Determine the (x, y) coordinate at the center of the cell enclosing the given text.  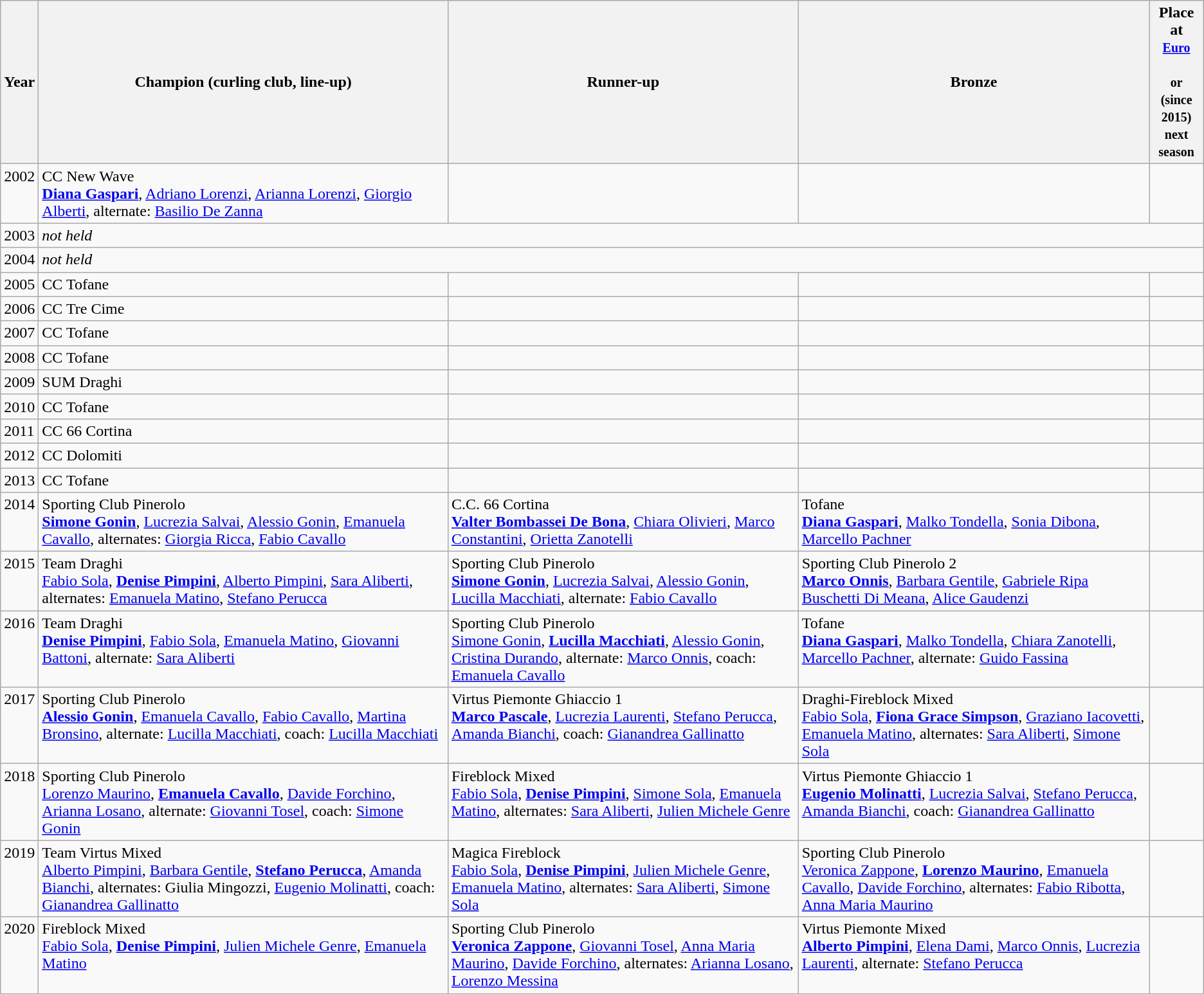
2013 (19, 480)
Runner-up (623, 82)
2014 (19, 522)
2019 (19, 878)
2016 (19, 649)
Sporting Club PineroloAlessio Gonin, Emanuela Cavallo, Fabio Cavallo, Martina Bronsino, alternate: Lucilla Macchiati, coach: Lucilla Macchiati (243, 725)
Team DraghiFabio Sola, Denise Pimpini, Alberto Pimpini, Sara Aliberti, alternates: Emanuela Matino, Stefano Perucca (243, 581)
Virtus Piemonte Ghiaccio 1Eugenio Molinatti, Lucrezia Salvai, Stefano Perucca, Amanda Bianchi, coach: Gianandrea Gallinatto (974, 802)
CC 66 Cortina (243, 431)
2018 (19, 802)
Magica FireblockFabio Sola, Denise Pimpini, Julien Michele Genre, Emanuela Matino, alternates: Sara Aliberti, Simone Sola (623, 878)
2003 (19, 235)
Sporting Club PineroloSimone Gonin, Lucilla Macchiati, Alessio Gonin, Cristina Durando, alternate: Marco Onnis, coach: Emanuela Cavallo (623, 649)
2006 (19, 309)
Sporting Club PineroloSimone Gonin, Lucrezia Salvai, Alessio Gonin, Lucilla Macchiati, alternate: Fabio Cavallo (623, 581)
Sporting Club PineroloLorenzo Maurino, Emanuela Cavallo, Davide Forchino, Arianna Losano, alternate: Giovanni Tosel, coach: Simone Gonin (243, 802)
2005 (19, 284)
2007 (19, 333)
Sporting Club PineroloVeronica Zappone, Giovanni Tosel, Anna Maria Maurino, Davide Forchino, alternates: Arianna Losano, Lorenzo Messina (623, 955)
SUM Draghi (243, 382)
Virtus Piemonte Ghiaccio 1Marco Pascale, Lucrezia Laurenti, Stefano Perucca, Amanda Bianchi, coach: Gianandrea Gallinatto (623, 725)
Place atEuroor (since 2015)next season (1176, 82)
Virtus Piemonte MixedAlberto Pimpini, Elena Dami, Marco Onnis, Lucrezia Laurenti, alternate: Stefano Perucca (974, 955)
Year (19, 82)
Sporting Club Pinerolo 2Marco Onnis, Barbara Gentile, Gabriele Ripa Buschetti Di Meana, Alice Gaudenzi (974, 581)
2004 (19, 260)
Team DraghiDenise Pimpini, Fabio Sola, Emanuela Matino, Giovanni Battoni, alternate: Sara Aliberti (243, 649)
Sporting Club PineroloVeronica Zappone, Lorenzo Maurino, Emanuela Cavallo, Davide Forchino, alternates: Fabio Ribotta, Anna Maria Maurino (974, 878)
CC Dolomiti (243, 455)
CC Tre Cime (243, 309)
Champion (curling club, line-up) (243, 82)
2008 (19, 357)
Bronze (974, 82)
TofaneDiana Gaspari, Malko Tondella, Sonia Dibona, Marcello Pachner (974, 522)
Draghi-Fireblock MixedFabio Sola, Fiona Grace Simpson, Graziano Iacovetti, Emanuela Matino, alternates: Sara Aliberti, Simone Sola (974, 725)
C.C. 66 CortinaValter Bombassei De Bona, Chiara Olivieri, Marco Constantini, Orietta Zanotelli (623, 522)
2009 (19, 382)
TofaneDiana Gaspari, Malko Tondella, Chiara Zanotelli, Marcello Pachner, alternate: Guido Fassina (974, 649)
2015 (19, 581)
CC New WaveDiana Gaspari, Adriano Lorenzi, Arianna Lorenzi, Giorgio Alberti, alternate: Basilio De Zanna (243, 194)
2002 (19, 194)
Fireblock MixedFabio Sola, Denise Pimpini, Julien Michele Genre, Emanuela Matino (243, 955)
2020 (19, 955)
2012 (19, 455)
2011 (19, 431)
2010 (19, 406)
2017 (19, 725)
Fireblock MixedFabio Sola, Denise Pimpini, Simone Sola, Emanuela Matino, alternates: Sara Aliberti, Julien Michele Genre (623, 802)
Sporting Club PineroloSimone Gonin, Lucrezia Salvai, Alessio Gonin, Emanuela Cavallo, alternates: Giorgia Ricca, Fabio Cavallo (243, 522)
